Output the (X, Y) coordinate of the center of the cell containing the given text.  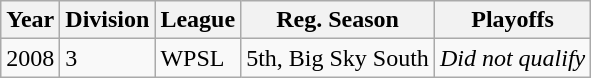
Year (30, 20)
Reg. Season (338, 20)
Did not qualify (512, 58)
WPSL (198, 58)
Division (108, 20)
2008 (30, 58)
5th, Big Sky South (338, 58)
League (198, 20)
3 (108, 58)
Playoffs (512, 20)
